Detect which cell encompasses the target text, then output its [X, Y] center coordinate. 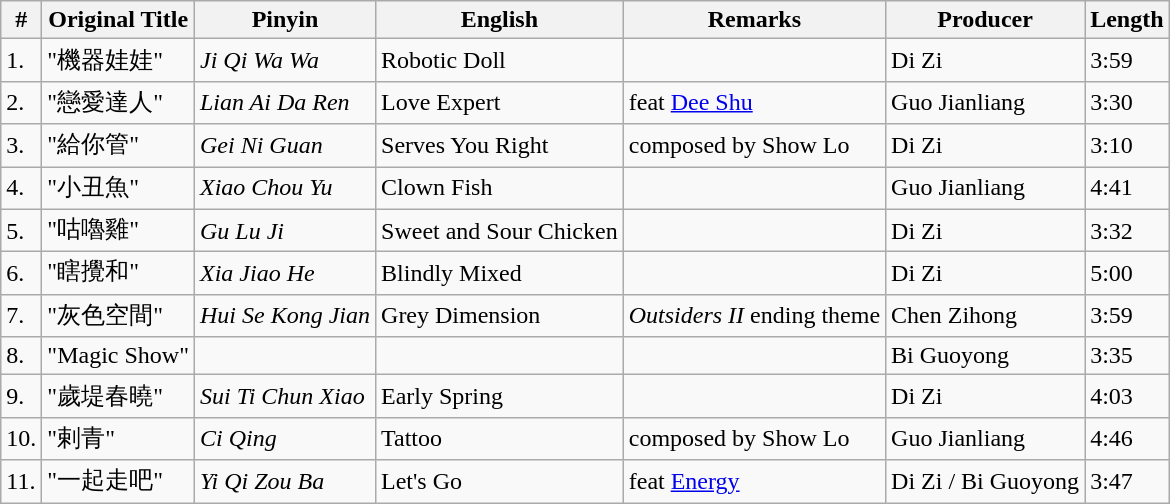
Bi Guoyong [986, 356]
Gei Ni Guan [284, 146]
"瞎攪和" [118, 274]
feat Dee Shu [754, 102]
Serves You Right [500, 146]
"機器娃娃" [118, 60]
1. [22, 60]
Gu Lu Ji [284, 230]
4:46 [1127, 438]
4. [22, 188]
6. [22, 274]
3:10 [1127, 146]
Original Title [118, 20]
"灰色空間" [118, 316]
3:32 [1127, 230]
"歲堤春曉" [118, 396]
5. [22, 230]
Remarks [754, 20]
3. [22, 146]
Hui Se Kong Jian [284, 316]
Sweet and Sour Chicken [500, 230]
feat Energy [754, 482]
Love Expert [500, 102]
11. [22, 482]
Ji Qi Wa Wa [284, 60]
Ci Qing [284, 438]
Pinyin [284, 20]
4:41 [1127, 188]
Producer [986, 20]
4:03 [1127, 396]
3:47 [1127, 482]
"戀愛達人" [118, 102]
"小丑魚" [118, 188]
# [22, 20]
Early Spring [500, 396]
"Magic Show" [118, 356]
5:00 [1127, 274]
Outsiders II ending theme [754, 316]
9. [22, 396]
3:35 [1127, 356]
"一起走吧" [118, 482]
Di Zi / Bi Guoyong [986, 482]
"咕嚕雞" [118, 230]
Let's Go [500, 482]
"給你管" [118, 146]
2. [22, 102]
7. [22, 316]
Xiao Chou Yu [284, 188]
Robotic Doll [500, 60]
Grey Dimension [500, 316]
Tattoo [500, 438]
Clown Fish [500, 188]
3:30 [1127, 102]
"剌青" [118, 438]
Xia Jiao He [284, 274]
10. [22, 438]
Sui Ti Chun Xiao [284, 396]
Length [1127, 20]
Lian Ai Da Ren [284, 102]
Yi Qi Zou Ba [284, 482]
8. [22, 356]
English [500, 20]
Chen Zihong [986, 316]
Blindly Mixed [500, 274]
